Find where the given text appears and provide that cell's center as [X, Y] coordinate. 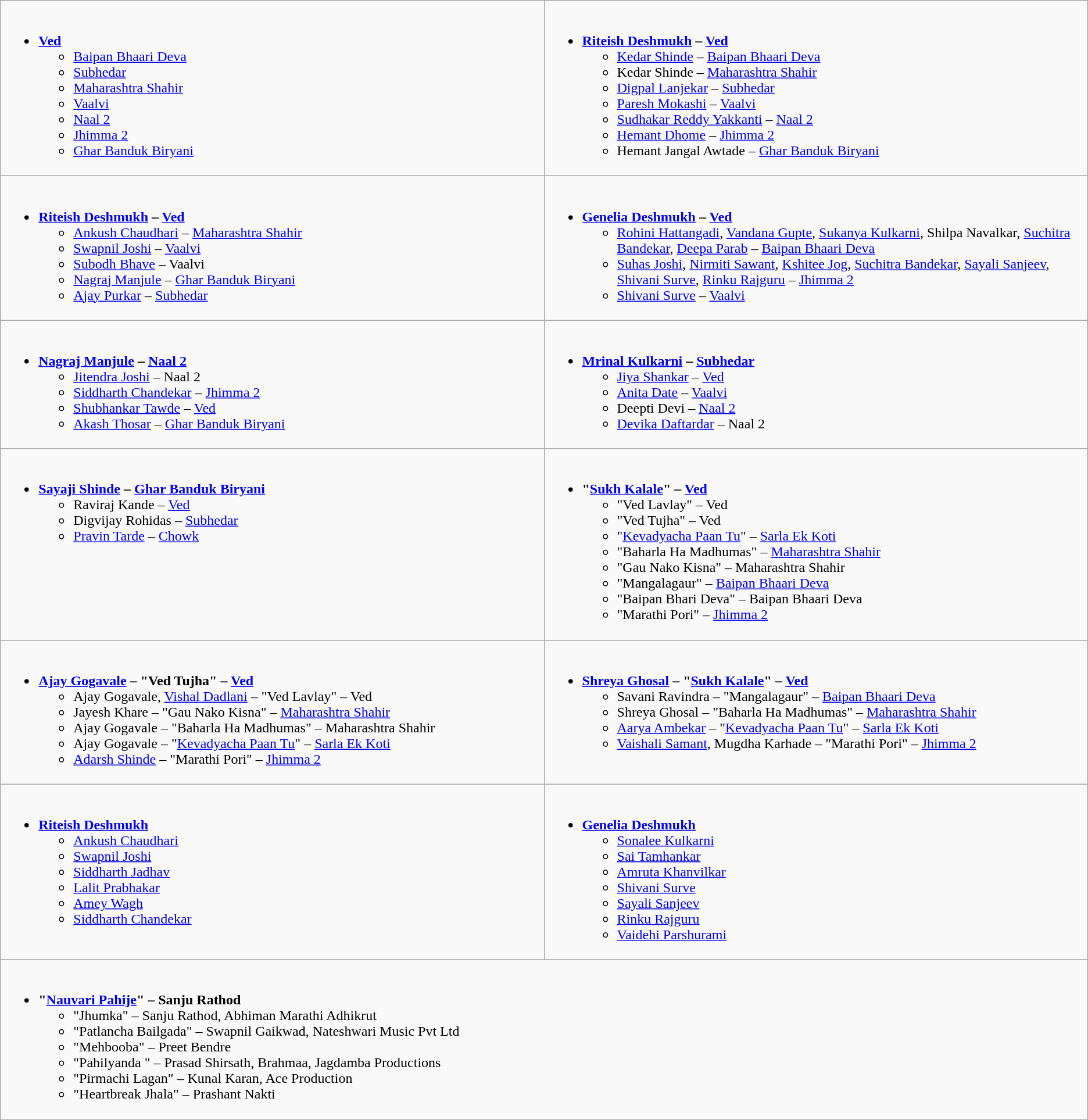
Genelia DeshmukhSonalee KulkarniSai TamhankarAmruta KhanvilkarShivani SurveSayali SanjeevRinku RajguruVaidehi Parshurami [816, 872]
Riteish DeshmukhAnkush ChaudhariSwapnil JoshiSiddharth JadhavLalit PrabhakarAmey WaghSiddharth Chandekar [272, 872]
Nagraj Manjule – Naal 2Jitendra Joshi – Naal 2Siddharth Chandekar – Jhimma 2Shubhankar Tawde – VedAkash Thosar – Ghar Banduk Biryani [272, 385]
Sayaji Shinde – Ghar Banduk BiryaniRaviraj Kande – VedDigvijay Rohidas – SubhedarPravin Tarde – Chowk [272, 544]
Mrinal Kulkarni – SubhedarJiya Shankar – VedAnita Date – VaalviDeepti Devi – Naal 2Devika Daftardar – Naal 2 [816, 385]
VedBaipan Bhaari DevaSubhedarMaharashtra ShahirVaalviNaal 2Jhimma 2Ghar Banduk Biryani [272, 88]
